Output the [X, Y] coordinate of the center of the cell containing the given text.  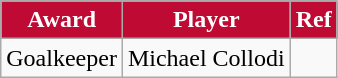
Player [206, 20]
Michael Collodi [206, 58]
Goalkeeper [62, 58]
Ref [314, 20]
Award [62, 20]
